Identify which cell holds the provided text, then report its (X, Y) central coordinate. 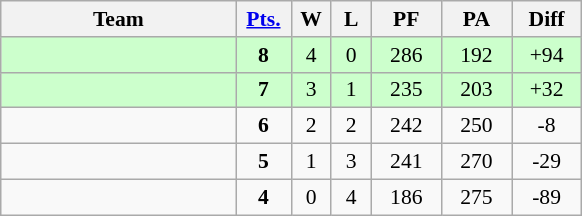
-29 (547, 162)
5 (264, 162)
-89 (547, 197)
Diff (547, 19)
Team (118, 19)
203 (476, 90)
+94 (547, 55)
Pts. (264, 19)
250 (476, 126)
241 (406, 162)
PA (476, 19)
7 (264, 90)
W (311, 19)
+32 (547, 90)
235 (406, 90)
PF (406, 19)
275 (476, 197)
242 (406, 126)
-8 (547, 126)
286 (406, 55)
270 (476, 162)
6 (264, 126)
L (351, 19)
192 (476, 55)
8 (264, 55)
186 (406, 197)
